Output the (X, Y) coordinate of the center of the cell containing the given text.  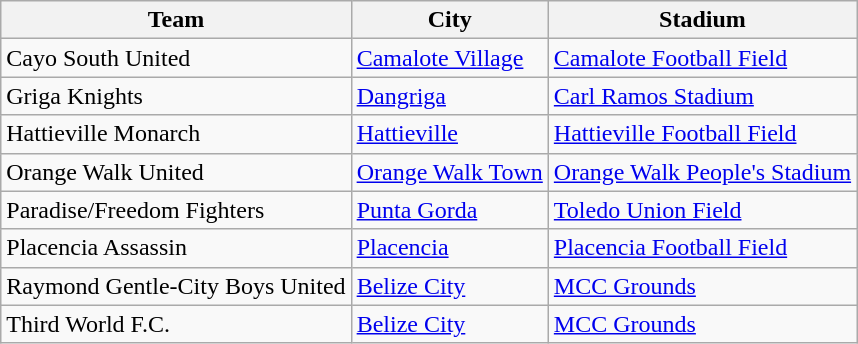
Hattieville Monarch (176, 134)
Orange Walk United (176, 172)
Toledo Union Field (702, 210)
Placencia Assassin (176, 248)
Placencia Football Field (702, 248)
Hattieville (450, 134)
Punta Gorda (450, 210)
Cayo South United (176, 58)
Hattieville Football Field (702, 134)
Orange Walk Town (450, 172)
Dangriga (450, 96)
Orange Walk People's Stadium (702, 172)
Raymond Gentle-City Boys United (176, 286)
Camalote Football Field (702, 58)
Placencia (450, 248)
Carl Ramos Stadium (702, 96)
Stadium (702, 20)
Third World F.C. (176, 324)
Paradise/Freedom Fighters (176, 210)
Griga Knights (176, 96)
City (450, 20)
Team (176, 20)
Camalote Village (450, 58)
